Find where the given text appears and provide that cell's center as (x, y) coordinate. 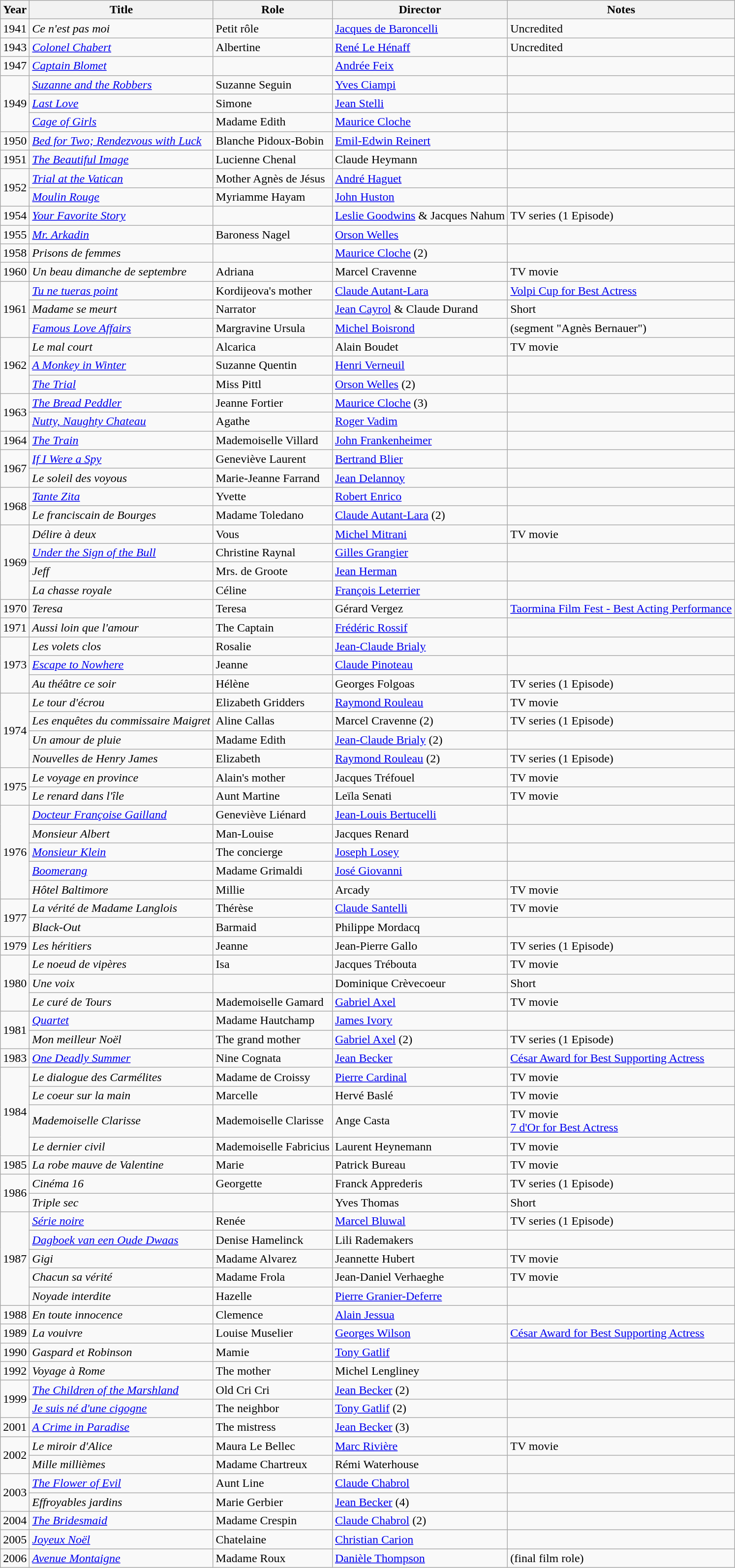
Gaspard et Robinson (121, 1352)
Madame Roux (273, 1558)
Title (121, 10)
Au théâtre ce soir (121, 684)
Mrs. de Groote (273, 572)
Le dernier civil (121, 1146)
Colonel Chabert (121, 47)
1975 (15, 786)
Michel Mitrani (420, 534)
Barmaid (273, 927)
Simone (273, 103)
1963 (15, 412)
Les enquêtes du commissaire Maigret (121, 721)
François Leterrier (420, 590)
2006 (15, 1558)
Escape to Nowhere (121, 665)
Suzanne Seguin (273, 85)
Gabriel Axel (2) (420, 1039)
Black-Out (121, 927)
Clemence (273, 1315)
Petit rôle (273, 29)
1955 (15, 235)
Gilles Grangier (420, 553)
Le noeud de vipères (121, 965)
Kordijeova's mother (273, 291)
Le dialogue des Carmélites (121, 1077)
Alain Jessua (420, 1315)
Claude Chabrol (2) (420, 1521)
Madame Alvarez (273, 1259)
1990 (15, 1352)
André Haguet (420, 178)
Boomerang (121, 871)
Franck Apprederis (420, 1184)
Chacun sa vérité (121, 1277)
Leïla Senati (420, 796)
Prisons de femmes (121, 253)
René Le Hénaff (420, 47)
Jean-Louis Bertucelli (420, 814)
Leslie Goodwins & Jacques Nahum (420, 215)
Albertine (273, 47)
1983 (15, 1058)
Madame Frola (273, 1277)
Michel Lengliney (420, 1371)
Yves Thomas (420, 1203)
Jean Herman (420, 572)
Elizabeth (273, 758)
Orson Welles (2) (420, 384)
The neighbor (273, 1408)
1979 (15, 946)
Marie Gerbier (273, 1502)
Patrick Bureau (420, 1165)
1964 (15, 440)
Georges Folgoas (420, 684)
Je suis né d'une cigogne (121, 1408)
Dagboek van een Oude Dwaas (121, 1240)
John Huston (420, 197)
Maurice Cloche (420, 122)
Jacques Renard (420, 834)
Le mal court (121, 347)
Les volets clos (121, 646)
TV movie7 d'Or for Best Actress (621, 1120)
La robe mauve de Valentine (121, 1165)
La vérité de Madame Langlois (121, 908)
Cage of Girls (121, 122)
The Flower of Evil (121, 1483)
1951 (15, 159)
En toute innocence (121, 1315)
Monsieur Albert (121, 834)
José Giovanni (420, 871)
Jean Becker (3) (420, 1427)
Jeanne Fortier (273, 403)
Madame Hautchamp (273, 1021)
Narrator (273, 309)
Mille millièmes (121, 1465)
1989 (15, 1333)
The Train (121, 440)
The mistress (273, 1427)
Docteur Françoise Gailland (121, 814)
1974 (15, 730)
Un beau dimanche de septembre (121, 272)
Claude Autant-Lara (420, 291)
2002 (15, 1455)
Jean Becker (2) (420, 1389)
Marie-Jeanne Farrand (273, 478)
Marc Rivière (420, 1446)
The grand mother (273, 1039)
Last Love (121, 103)
2005 (15, 1539)
Dominique Crèvecoeur (420, 983)
Le curé de Tours (121, 1002)
Michel Boisrond (420, 328)
Claude Pinoteau (420, 665)
Le soleil des voyous (121, 478)
Claude Chabrol (420, 1483)
1976 (15, 852)
Ce n'est pas moi (121, 29)
Ange Casta (420, 1120)
Jean Becker (420, 1058)
Délire à deux (121, 534)
1992 (15, 1371)
Robert Enrico (420, 496)
Old Cri Cri (273, 1389)
Maurice Cloche (2) (420, 253)
Henri Verneuil (420, 365)
Agathe (273, 422)
Suzanne Quentin (273, 365)
Claude Heymann (420, 159)
Lili Rademakers (420, 1240)
Céline (273, 590)
Lucienne Chenal (273, 159)
Year (15, 10)
Mother Agnès de Jésus (273, 178)
1941 (15, 29)
Yvette (273, 496)
Jean-Claude Brialy (2) (420, 740)
Joseph Losey (420, 852)
Adriana (273, 272)
Geneviève Liénard (273, 814)
The Bread Peddler (121, 403)
A Crime in Paradise (121, 1427)
1985 (15, 1165)
Tu ne tueras point (121, 291)
1950 (15, 141)
Danièle Thompson (420, 1558)
Mademoiselle Gamard (273, 1002)
Trial at the Vatican (121, 178)
Hazelle (273, 1296)
Man-Louise (273, 834)
1981 (15, 1030)
Christian Carion (420, 1539)
Claude Santelli (420, 908)
1954 (15, 215)
Alain's mother (273, 777)
The Captain (273, 628)
1987 (15, 1259)
Orson Welles (420, 235)
Under the Sign of the Bull (121, 553)
The Beautiful Image (121, 159)
Le miroir d'Alice (121, 1446)
Alain Boudet (420, 347)
Jean-Pierre Gallo (420, 946)
Effroyables jardins (121, 1502)
1949 (15, 103)
Le renard dans l'île (121, 796)
Marcel Cravenne (420, 272)
Notes (621, 10)
Joyeux Noël (121, 1539)
The Bridesmaid (121, 1521)
Tante Zita (121, 496)
1952 (15, 187)
Your Favorite Story (121, 215)
If I Were a Spy (121, 459)
Triple sec (121, 1203)
Jacques Trébouta (420, 965)
Monsieur Klein (121, 852)
Maurice Cloche (3) (420, 403)
Nutty, Naughty Chateau (121, 422)
Christine Raynal (273, 553)
Alcarica (273, 347)
Laurent Heynemann (420, 1146)
The Trial (121, 384)
(final film role) (621, 1558)
Aunt Martine (273, 796)
Jeff (121, 572)
1943 (15, 47)
Jacques Tréfouel (420, 777)
Marcel Bluwal (420, 1221)
Rémi Waterhouse (420, 1465)
Une voix (121, 983)
1977 (15, 918)
Raymond Rouleau (2) (420, 758)
Tony Gatlif (420, 1352)
Famous Love Affairs (121, 328)
Denise Hamelinck (273, 1240)
1967 (15, 468)
Madame se meurt (121, 309)
Gigi (121, 1259)
Miss Pittl (273, 384)
One Deadly Summer (121, 1058)
Georges Wilson (420, 1333)
Louise Muselier (273, 1333)
(segment "Agnès Bernauer") (621, 328)
Hervé Baslé (420, 1095)
Suzanne and the Robbers (121, 85)
2003 (15, 1493)
1973 (15, 665)
Le franciscain de Bourges (121, 515)
Noyade interdite (121, 1296)
Blanche Pidoux-Bobin (273, 141)
Le voyage en province (121, 777)
Un amour de pluie (121, 740)
Mademoiselle Fabricius (273, 1146)
Madame Toledano (273, 515)
Nouvelles de Henry James (121, 758)
John Frankenheimer (420, 440)
Jean Delannoy (420, 478)
1958 (15, 253)
2001 (15, 1427)
Marie (273, 1165)
Emil-Edwin Reinert (420, 141)
The Children of the Marshland (121, 1389)
Bed for Two; Rendezvous with Luck (121, 141)
The concierge (273, 852)
Elizabeth Gridders (273, 702)
Mr. Arkadin (121, 235)
Taormina Film Fest - Best Acting Performance (621, 609)
Frédéric Rossif (420, 628)
Myriamme Hayam (273, 197)
Mon meilleur Noël (121, 1039)
Rosalie (273, 646)
Gabriel Axel (420, 1002)
Captain Blomet (121, 66)
1960 (15, 272)
Baroness Nagel (273, 235)
Nine Cognata (273, 1058)
Pierre Granier-Deferre (420, 1296)
Madame de Croissy (273, 1077)
1962 (15, 365)
Pierre Cardinal (420, 1077)
Andrée Feix (420, 66)
Aussi loin que l'amour (121, 628)
Aline Callas (273, 721)
Renée (273, 1221)
Geneviève Laurent (273, 459)
Les héritiers (121, 946)
Roger Vadim (420, 422)
Director (420, 10)
1980 (15, 983)
Jean Cayrol & Claude Durand (420, 309)
Margravine Ursula (273, 328)
Aunt Line (273, 1483)
Chatelaine (273, 1539)
Bertrand Blier (420, 459)
Marcelle (273, 1095)
Isa (273, 965)
Claude Autant-Lara (2) (420, 515)
Marcel Cravenne (2) (420, 721)
The mother (273, 1371)
Jean Becker (4) (420, 1502)
Le tour d'écrou (121, 702)
Voyage à Rome (121, 1371)
Arcady (420, 890)
1999 (15, 1399)
1988 (15, 1315)
Hôtel Baltimore (121, 890)
1984 (15, 1112)
Thérèse (273, 908)
2004 (15, 1521)
Jacques de Baroncelli (420, 29)
1969 (15, 562)
La chasse royale (121, 590)
Cinéma 16 (121, 1184)
Moulin Rouge (121, 197)
Madame Crespin (273, 1521)
Jeannette Hubert (420, 1259)
Le coeur sur la main (121, 1095)
Volpi Cup for Best Actress (621, 291)
Raymond Rouleau (420, 702)
Quartet (121, 1021)
1971 (15, 628)
Hélène (273, 684)
Yves Ciampi (420, 85)
Mamie (273, 1352)
Avenue Montaigne (121, 1558)
Vous (273, 534)
James Ivory (420, 1021)
Tony Gatlif (2) (420, 1408)
Jean-Claude Brialy (420, 646)
1970 (15, 609)
Role (273, 10)
La vouivre (121, 1333)
1961 (15, 309)
Série noire (121, 1221)
1947 (15, 66)
Millie (273, 890)
Madame Grimaldi (273, 871)
Jean-Daniel Verhaeghe (420, 1277)
Mademoiselle Villard (273, 440)
A Monkey in Winter (121, 365)
Maura Le Bellec (273, 1446)
Madame Chartreux (273, 1465)
1986 (15, 1193)
Jean Stelli (420, 103)
Philippe Mordacq (420, 927)
1968 (15, 506)
Georgette (273, 1184)
Gérard Vergez (420, 609)
